Determine the (x, y) coordinate at the center of the cell enclosing the given text.  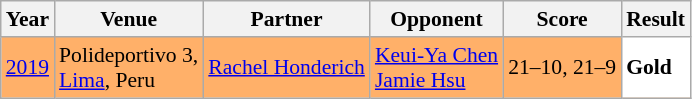
Year (28, 19)
Opponent (436, 19)
Result (656, 19)
21–10, 21–9 (562, 68)
Partner (286, 19)
Keui-Ya Chen Jamie Hsu (436, 68)
Venue (128, 19)
Score (562, 19)
2019 (28, 68)
Polideportivo 3,Lima, Peru (128, 68)
Gold (656, 68)
Rachel Honderich (286, 68)
